Extract the (X, Y) coordinate from the center of the cell holding the provided text.  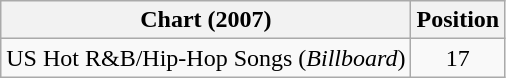
Chart (2007) (206, 20)
Position (458, 20)
17 (458, 58)
US Hot R&B/Hip-Hop Songs (Billboard) (206, 58)
